Search for the cell housing the specified text and yield its [x, y] center coordinate. 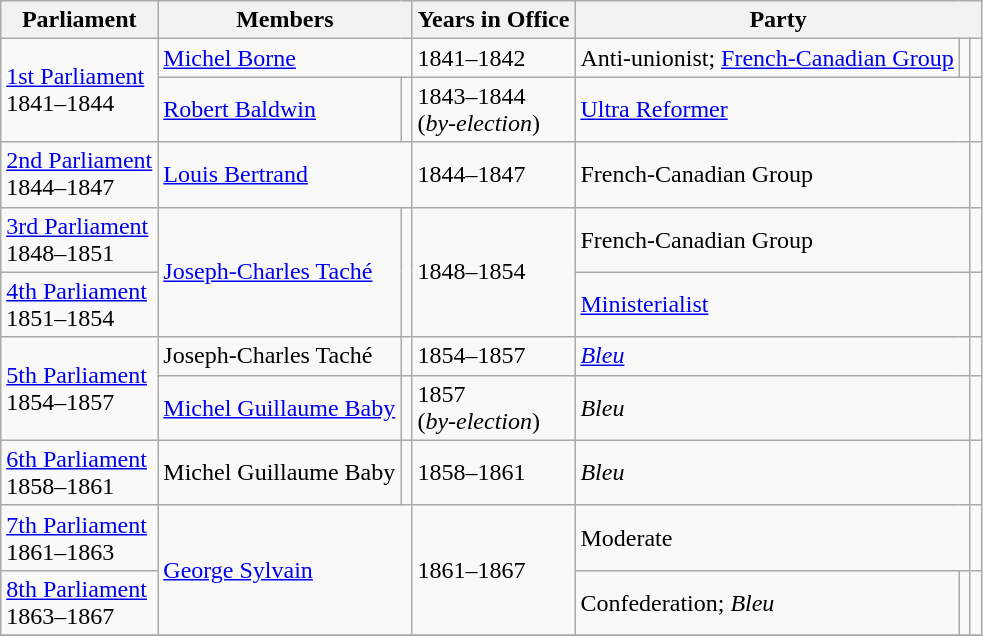
Anti-unionist; French-Canadian Group [767, 58]
Party [778, 20]
Michel Borne [285, 58]
1843–1844 (by-election) [494, 110]
Parliament [80, 20]
1857 (by-election) [494, 408]
4th Parliament 1851–1854 [80, 304]
1844–1847 [494, 174]
Ultra Reformer [772, 110]
3rd Parliament 1848–1851 [80, 240]
7th Parliament 1861–1863 [80, 538]
Ministerialist [772, 304]
1858–1861 [494, 472]
Years in Office [494, 20]
Confederation; Bleu [767, 602]
1841–1842 [494, 58]
George Sylvain [285, 570]
8th Parliament 1863–1867 [80, 602]
2nd Parliament 1844–1847 [80, 174]
Moderate [772, 538]
Louis Bertrand [285, 174]
1848–1854 [494, 272]
Members [285, 20]
1854–1857 [494, 356]
1st Parliament1841–1844 [80, 90]
Robert Baldwin [280, 110]
1861–1867 [494, 570]
6th Parliament 1858–1861 [80, 472]
5th Parliament 1854–1857 [80, 388]
